Return the (X, Y) coordinate for the center point of the cell that contains the specified text.  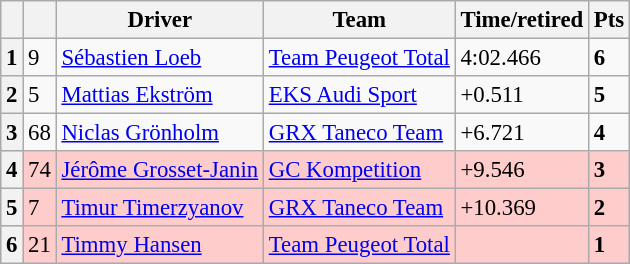
+6.721 (522, 133)
Pts (610, 20)
Jérôme Grosset-Janin (160, 170)
21 (40, 245)
+0.511 (522, 95)
Mattias Ekström (160, 95)
Time/retired (522, 20)
Team (359, 20)
68 (40, 133)
74 (40, 170)
Driver (160, 20)
Niclas Grönholm (160, 133)
+9.546 (522, 170)
Timmy Hansen (160, 245)
Timur Timerzyanov (160, 208)
Sébastien Loeb (160, 58)
7 (40, 208)
4:02.466 (522, 58)
+10.369 (522, 208)
9 (40, 58)
GC Kompetition (359, 170)
EKS Audi Sport (359, 95)
